Return (x, y) of the center of cell containing provided text 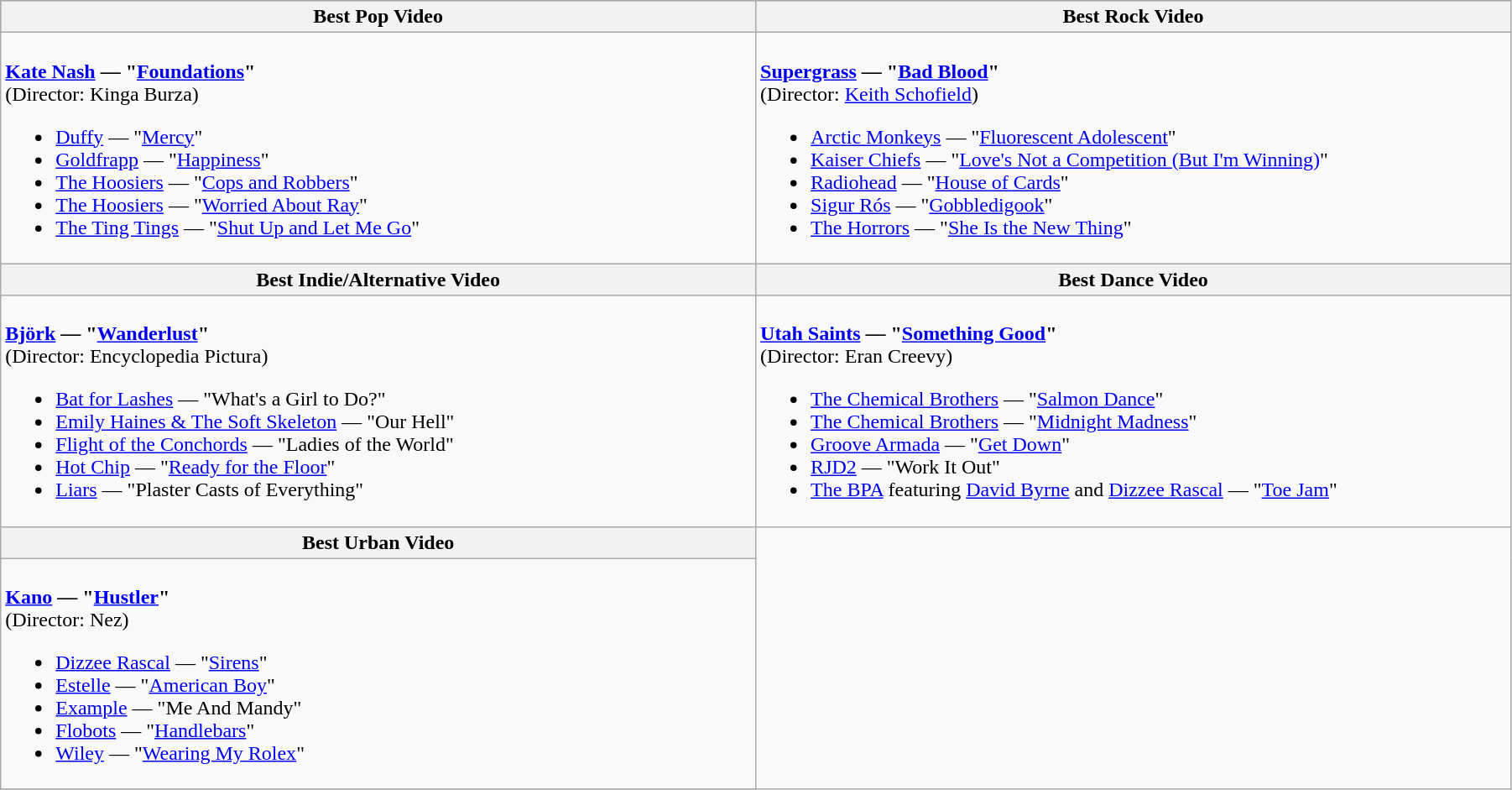
Best Indie/Alternative Video (378, 280)
Best Dance Video (1134, 280)
Best Urban Video (378, 542)
Best Pop Video (378, 17)
Best Rock Video (1134, 17)
